Extract the [x, y] coordinate from the center of the cell holding the provided text.  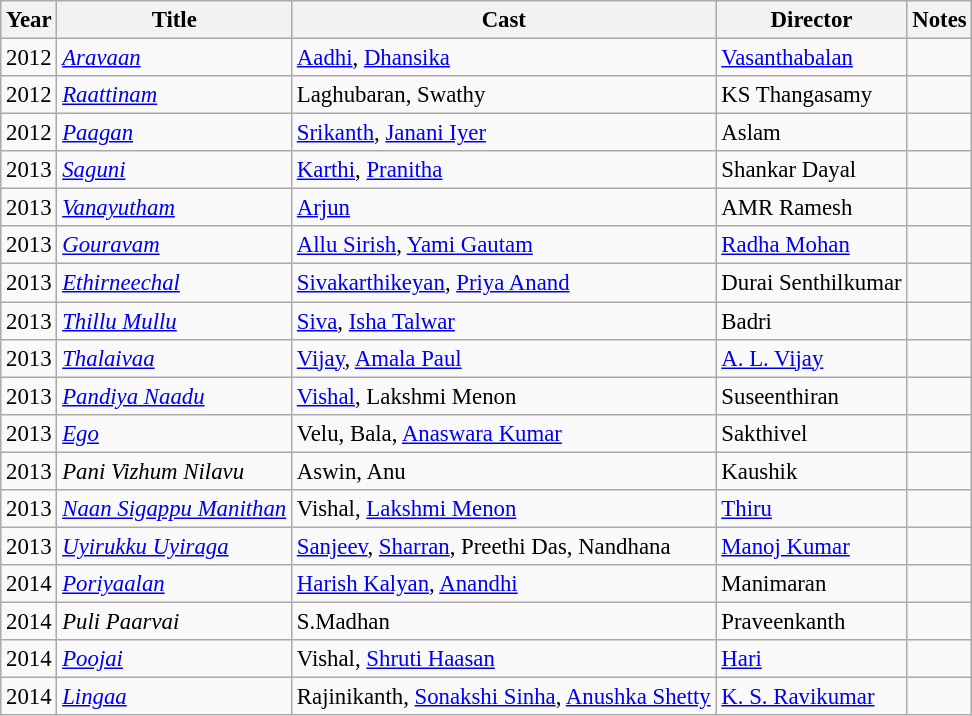
Praveenkanth [812, 621]
Pandiya Naadu [174, 396]
Thalaivaa [174, 358]
KS Thangasamy [812, 95]
Siva, Isha Talwar [504, 321]
Aadhi, Dhansika [504, 58]
Sivakarthikeyan, Priya Anand [504, 283]
Aslam [812, 133]
K. S. Ravikumar [812, 697]
Aswin, Anu [504, 471]
Rajinikanth, Sonakshi Sinha, Anushka Shetty [504, 697]
Hari [812, 659]
Paagan [174, 133]
Cast [504, 20]
Srikanth, Janani Iyer [504, 133]
Shankar Dayal [812, 170]
Vanayutham [174, 208]
Harish Kalyan, Anandhi [504, 584]
Poojai [174, 659]
Durai Senthilkumar [812, 283]
Saguni [174, 170]
Sanjeev, Sharran, Preethi Das, Nandhana [504, 546]
Title [174, 20]
Kaushik [812, 471]
Manimaran [812, 584]
Puli Paarvai [174, 621]
Pani Vizhum Nilavu [174, 471]
A. L. Vijay [812, 358]
Suseenthiran [812, 396]
S.Madhan [504, 621]
Uyirukku Uyiraga [174, 546]
Ego [174, 433]
Raattinam [174, 95]
Badri [812, 321]
Thillu Mullu [174, 321]
Sakthivel [812, 433]
Year [29, 20]
Poriyaalan [174, 584]
Lingaa [174, 697]
Aravaan [174, 58]
AMR Ramesh [812, 208]
Karthi, Pranitha [504, 170]
Velu, Bala, Anaswara Kumar [504, 433]
Arjun [504, 208]
Manoj Kumar [812, 546]
Thiru [812, 509]
Director [812, 20]
Vijay, Amala Paul [504, 358]
Vishal, Shruti Haasan [504, 659]
Gouravam [174, 245]
Notes [940, 20]
Radha Mohan [812, 245]
Naan Sigappu Manithan [174, 509]
Ethirneechal [174, 283]
Vasanthabalan [812, 58]
Allu Sirish, Yami Gautam [504, 245]
Laghubaran, Swathy [504, 95]
